Provide the [x, y] coordinate of the cell's center where the given text is located.  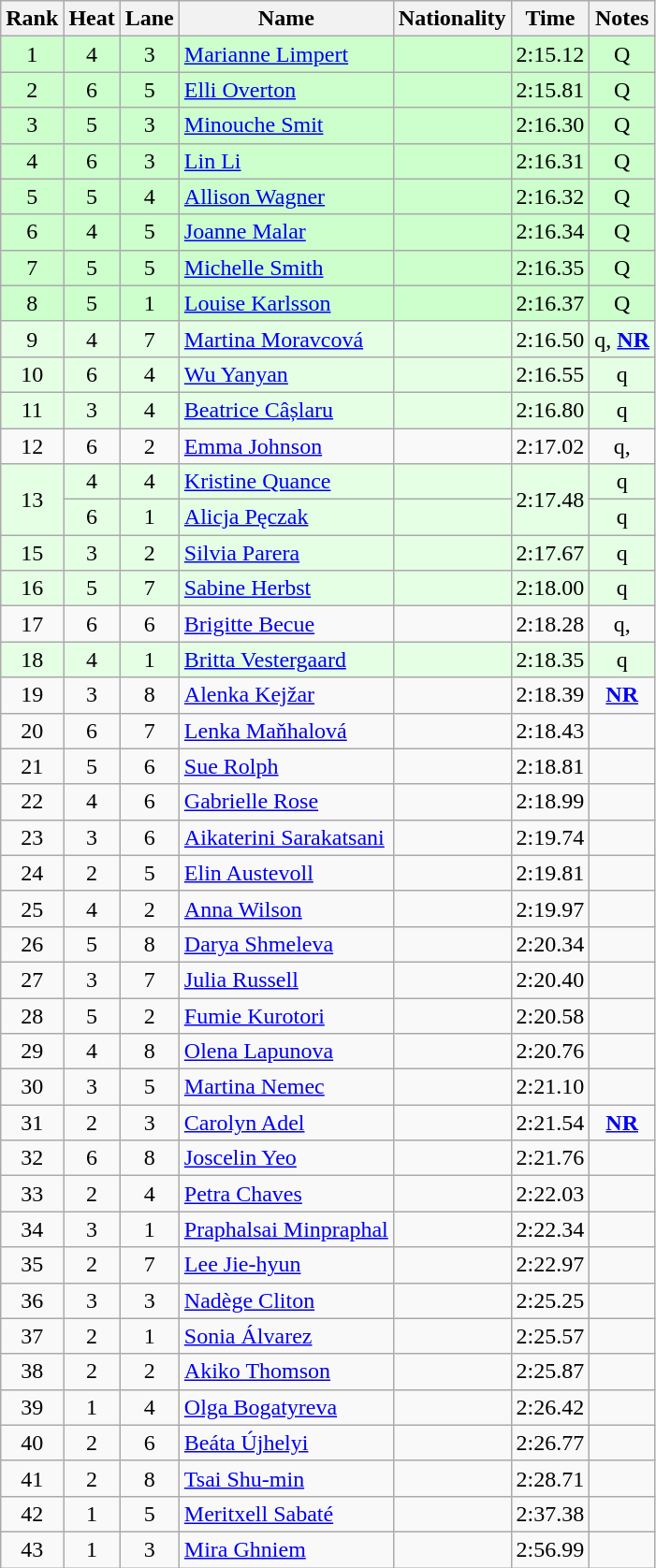
2:18.28 [550, 624]
Silvia Parera [286, 553]
Fumie Kurotori [286, 1015]
34 [32, 1229]
Name [286, 19]
2:16.80 [550, 410]
40 [32, 1443]
2:21.54 [550, 1123]
Martina Nemec [286, 1087]
33 [32, 1194]
2:18.99 [550, 802]
41 [32, 1478]
36 [32, 1300]
Alicja Pęczak [286, 517]
22 [32, 802]
2:16.37 [550, 303]
Carolyn Adel [286, 1123]
2:18.43 [550, 731]
Julia Russell [286, 980]
Alenka Kejžar [286, 695]
Elin Austevoll [286, 873]
2:17.02 [550, 446]
Michelle Smith [286, 268]
2:28.71 [550, 1478]
Emma Johnson [286, 446]
19 [32, 695]
2:25.57 [550, 1336]
Marianne Limpert [286, 54]
20 [32, 731]
24 [32, 873]
2:37.38 [550, 1514]
21 [32, 766]
39 [32, 1407]
Sue Rolph [286, 766]
Anna Wilson [286, 908]
17 [32, 624]
2:22.34 [550, 1229]
Kristine Quance [286, 482]
Time [550, 19]
Aikaterini Sarakatsani [286, 837]
2:19.74 [550, 837]
Gabrielle Rose [286, 802]
2:22.97 [550, 1265]
2:21.76 [550, 1158]
2:20.34 [550, 944]
Notes [622, 19]
2:16.34 [550, 232]
2:22.03 [550, 1194]
Petra Chaves [286, 1194]
2:56.99 [550, 1549]
2:25.25 [550, 1300]
16 [32, 588]
38 [32, 1372]
29 [32, 1052]
2:15.12 [550, 54]
2:16.35 [550, 268]
2:17.48 [550, 500]
2:20.40 [550, 980]
2:16.32 [550, 196]
12 [32, 446]
27 [32, 980]
Joscelin Yeo [286, 1158]
2:18.00 [550, 588]
Olga Bogatyreva [286, 1407]
2:16.31 [550, 161]
9 [32, 339]
2:18.81 [550, 766]
2:21.10 [550, 1087]
32 [32, 1158]
2:15.81 [550, 90]
13 [32, 500]
Darya Shmeleva [286, 944]
Mira Ghniem [286, 1549]
30 [32, 1087]
42 [32, 1514]
18 [32, 660]
q, NR [622, 339]
Beáta Újhelyi [286, 1443]
28 [32, 1015]
Sonia Álvarez [286, 1336]
2:26.42 [550, 1407]
Rank [32, 19]
2:20.58 [550, 1015]
Lin Li [286, 161]
2:18.35 [550, 660]
2:16.30 [550, 125]
Brigitte Becue [286, 624]
31 [32, 1123]
Olena Lapunova [286, 1052]
2:16.55 [550, 374]
2:19.81 [550, 873]
2:26.77 [550, 1443]
35 [32, 1265]
43 [32, 1549]
Louise Karlsson [286, 303]
2:19.97 [550, 908]
Nationality [452, 19]
Minouche Smit [286, 125]
Joanne Malar [286, 232]
Lane [150, 19]
26 [32, 944]
Beatrice Câșlaru [286, 410]
Britta Vestergaard [286, 660]
Elli Overton [286, 90]
10 [32, 374]
Heat [92, 19]
Lenka Maňhalová [286, 731]
Allison Wagner [286, 196]
Praphalsai Minpraphal [286, 1229]
Meritxell Sabaté [286, 1514]
Tsai Shu-min [286, 1478]
2:20.76 [550, 1052]
2:25.87 [550, 1372]
Martina Moravcová [286, 339]
11 [32, 410]
Akiko Thomson [286, 1372]
2:17.67 [550, 553]
15 [32, 553]
2:16.50 [550, 339]
23 [32, 837]
25 [32, 908]
Wu Yanyan [286, 374]
2:18.39 [550, 695]
Nadège Cliton [286, 1300]
Sabine Herbst [286, 588]
Lee Jie-hyun [286, 1265]
37 [32, 1336]
